Return the [x, y] coordinate for the center point of the cell that contains the specified text.  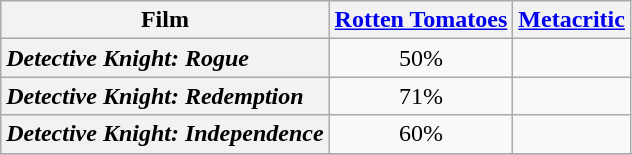
Metacritic [572, 20]
Detective Knight: Rogue [165, 58]
Film [165, 20]
71% [421, 96]
Detective Knight: Independence [165, 134]
60% [421, 134]
Rotten Tomatoes [421, 20]
Detective Knight: Redemption [165, 96]
50% [421, 58]
